Capture the cell that displays the provided text and extract its [x, y] central coordinate. 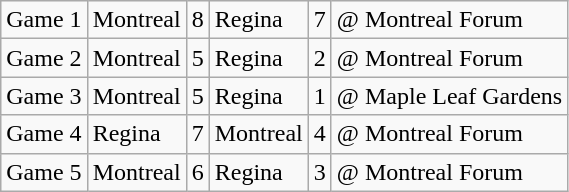
Game 1 [44, 20]
6 [198, 172]
2 [320, 58]
1 [320, 96]
Game 2 [44, 58]
3 [320, 172]
4 [320, 134]
Game 3 [44, 96]
@ Maple Leaf Gardens [449, 96]
8 [198, 20]
Game 4 [44, 134]
Game 5 [44, 172]
